Locate the cell with the specified text and output its (x, y) center coordinate. 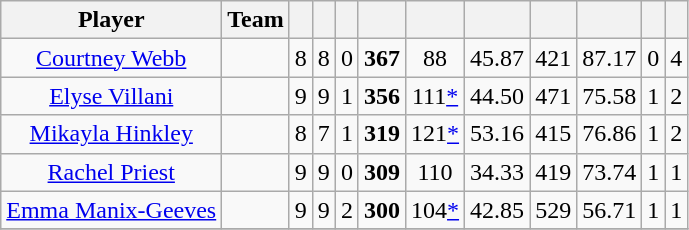
Emma Manix-Geeves (112, 210)
421 (554, 58)
73.74 (610, 172)
Courtney Webb (112, 58)
367 (382, 58)
110 (436, 172)
34.33 (498, 172)
Elyse Villani (112, 96)
309 (382, 172)
44.50 (498, 96)
415 (554, 134)
53.16 (498, 134)
Rachel Priest (112, 172)
4 (676, 58)
88 (436, 58)
56.71 (610, 210)
356 (382, 96)
87.17 (610, 58)
Player (112, 20)
76.86 (610, 134)
111* (436, 96)
121* (436, 134)
300 (382, 210)
319 (382, 134)
529 (554, 210)
Team (256, 20)
45.87 (498, 58)
42.85 (498, 210)
75.58 (610, 96)
104* (436, 210)
7 (324, 134)
419 (554, 172)
Mikayla Hinkley (112, 134)
471 (554, 96)
